Scan for the cell matching the given text and deliver its [x, y] coordinate at center. 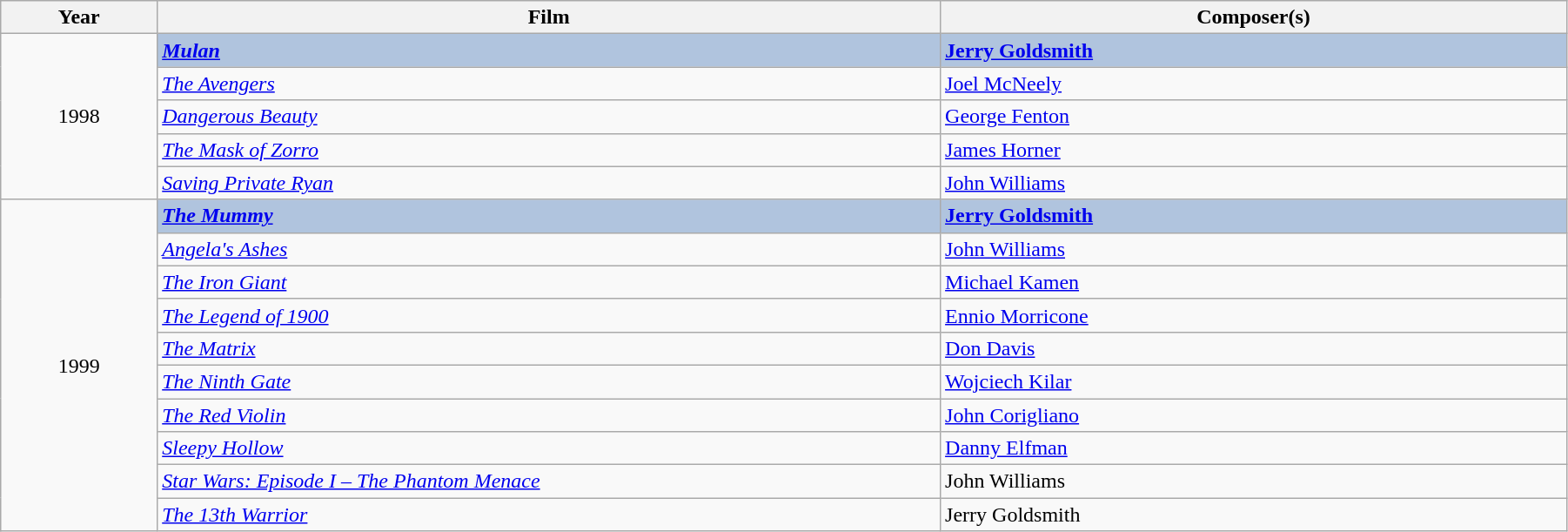
Danny Elfman [1254, 448]
The Red Violin [549, 415]
Joel McNeely [1254, 84]
Dangerous Beauty [549, 117]
George Fenton [1254, 117]
Ennio Morricone [1254, 315]
Mulan [549, 51]
Star Wars: Episode I – The Phantom Menace [549, 481]
Don Davis [1254, 348]
The Iron Giant [549, 282]
The Avengers [549, 84]
The Legend of 1900 [549, 315]
Film [549, 17]
The 13th Warrior [549, 515]
The Matrix [549, 348]
The Ninth Gate [549, 381]
John Corigliano [1254, 415]
1998 [79, 117]
Michael Kamen [1254, 282]
The Mummy [549, 216]
James Horner [1254, 150]
Composer(s) [1254, 17]
1999 [79, 366]
Saving Private Ryan [549, 183]
Sleepy Hollow [549, 448]
Angela's Ashes [549, 249]
Wojciech Kilar [1254, 381]
Year [79, 17]
The Mask of Zorro [549, 150]
